Scan for the cell matching the given text and deliver its (x, y) coordinate at center. 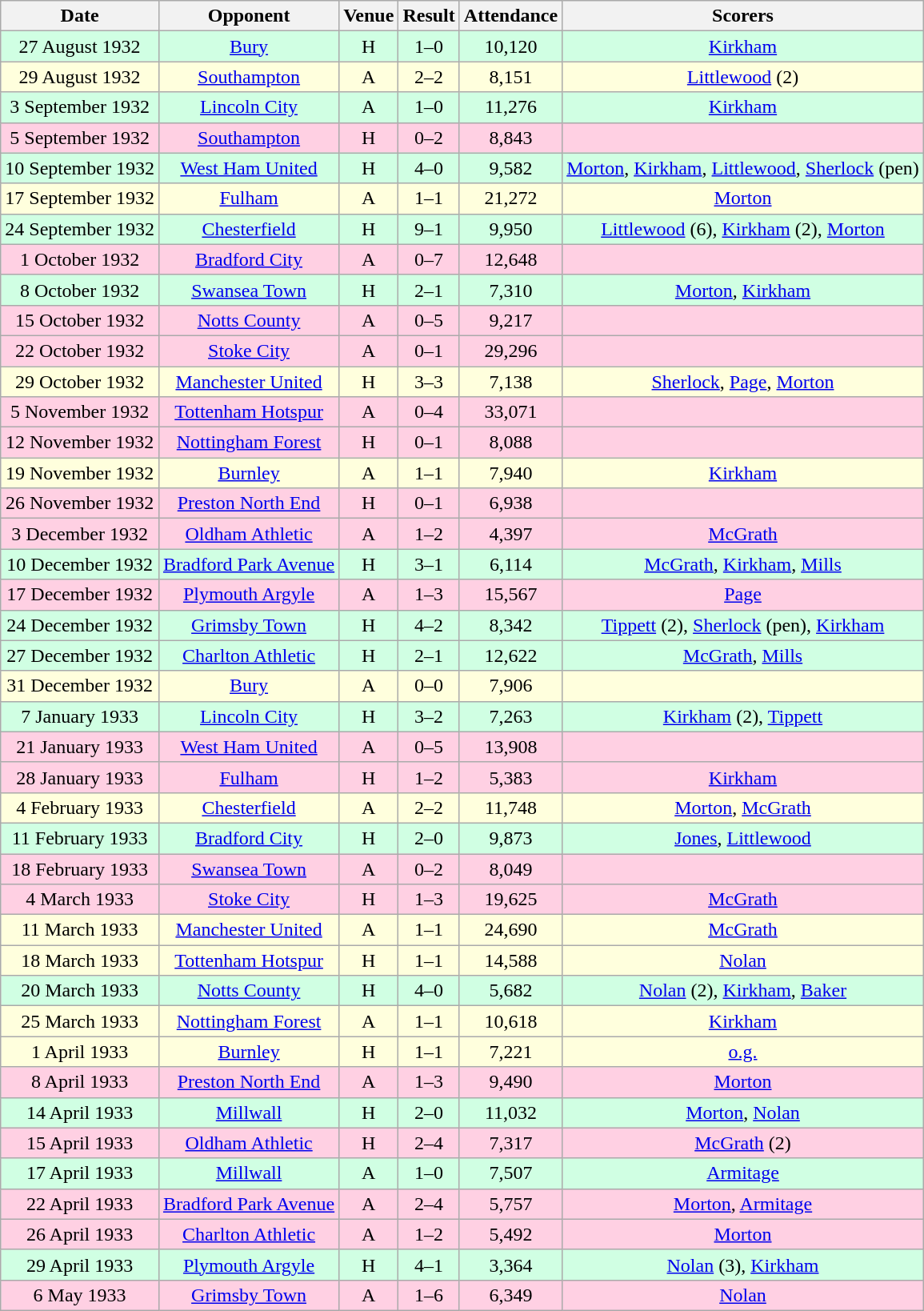
9,490 (510, 1082)
8,151 (510, 77)
o.g. (743, 1052)
Page (743, 595)
29 April 1933 (80, 1265)
4–2 (429, 625)
Tippett (2), Sherlock (pen), Kirkham (743, 625)
Nolan (2), Kirkham, Baker (743, 991)
Littlewood (6), Kirkham (2), Morton (743, 229)
7,317 (510, 1143)
19,625 (510, 900)
1 April 1933 (80, 1052)
4 February 1933 (80, 808)
Scorers (743, 16)
29 August 1932 (80, 77)
7,906 (510, 686)
21 January 1933 (80, 747)
5,383 (510, 777)
7,940 (510, 473)
28 January 1933 (80, 777)
15 April 1933 (80, 1143)
22 October 1932 (80, 351)
21,272 (510, 198)
Armitage (743, 1173)
9,950 (510, 229)
7,263 (510, 716)
17 December 1932 (80, 595)
McGrath, Kirkham, Mills (743, 564)
7 January 1933 (80, 716)
10,120 (510, 46)
4,397 (510, 534)
McGrath (2) (743, 1143)
15 October 1932 (80, 320)
6,349 (510, 1295)
29 October 1932 (80, 382)
3 September 1932 (80, 107)
29,296 (510, 351)
25 March 1933 (80, 1021)
3 December 1932 (80, 534)
24 September 1932 (80, 229)
18 March 1933 (80, 960)
20 March 1933 (80, 991)
26 November 1932 (80, 503)
8 October 1932 (80, 290)
15,567 (510, 595)
Result (429, 16)
9–1 (429, 229)
5,757 (510, 1204)
10,618 (510, 1021)
6,114 (510, 564)
33,071 (510, 412)
8,342 (510, 625)
6,938 (510, 503)
6 May 1933 (80, 1295)
0–7 (429, 259)
1–6 (429, 1295)
11 March 1933 (80, 930)
7,507 (510, 1173)
0–0 (429, 686)
3–3 (429, 382)
9,582 (510, 168)
26 April 1933 (80, 1234)
5,492 (510, 1234)
7,221 (510, 1052)
27 August 1932 (80, 46)
11 February 1933 (80, 838)
Opponent (248, 16)
8,049 (510, 868)
Nolan (3), Kirkham (743, 1265)
Morton, Armitage (743, 1204)
Venue (369, 16)
11,032 (510, 1113)
24,690 (510, 930)
4–1 (429, 1265)
McGrath, Mills (743, 655)
0–4 (429, 412)
11,276 (510, 107)
Kirkham (2), Tippett (743, 716)
9,873 (510, 838)
Date (80, 16)
12 November 1932 (80, 443)
8 April 1933 (80, 1082)
12,648 (510, 259)
12,622 (510, 655)
7,138 (510, 382)
Jones, Littlewood (743, 838)
9,217 (510, 320)
3–2 (429, 716)
11,748 (510, 808)
10 September 1932 (80, 168)
8,088 (510, 443)
1 October 1932 (80, 259)
Morton, McGrath (743, 808)
Morton, Nolan (743, 1113)
5 September 1932 (80, 138)
Attendance (510, 16)
3,364 (510, 1265)
24 December 1932 (80, 625)
10 December 1932 (80, 564)
3–1 (429, 564)
14,588 (510, 960)
Sherlock, Page, Morton (743, 382)
13,908 (510, 747)
4 March 1933 (80, 900)
Morton, Kirkham (743, 290)
22 April 1933 (80, 1204)
Littlewood (2) (743, 77)
17 September 1932 (80, 198)
5,682 (510, 991)
17 April 1933 (80, 1173)
31 December 1932 (80, 686)
7,310 (510, 290)
14 April 1933 (80, 1113)
5 November 1932 (80, 412)
27 December 1932 (80, 655)
Morton, Kirkham, Littlewood, Sherlock (pen) (743, 168)
18 February 1933 (80, 868)
19 November 1932 (80, 473)
8,843 (510, 138)
